Provide the (x, y) coordinate of the cell's center where the given text is located.  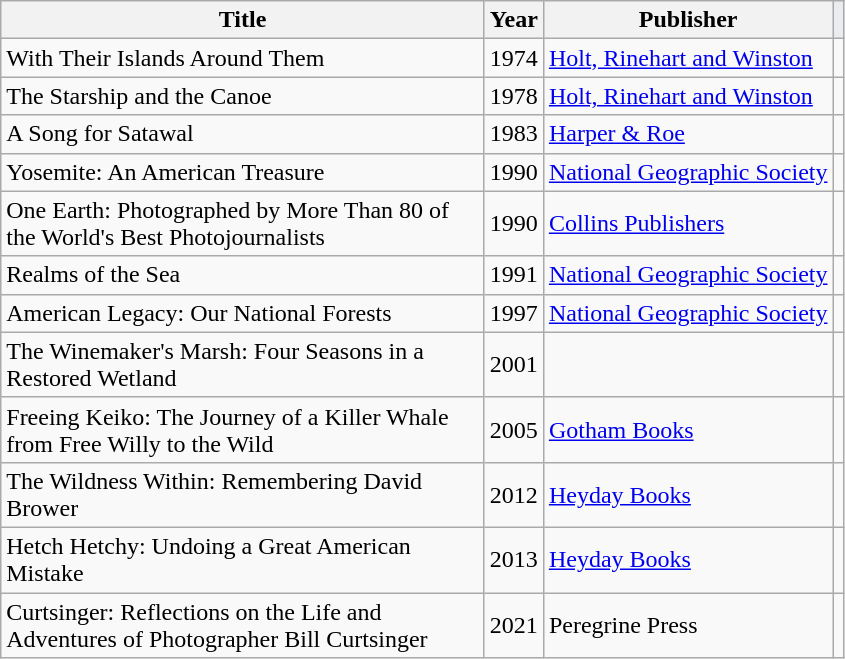
The Winemaker's Marsh: Four Seasons in a Restored Wetland (243, 364)
2013 (514, 560)
The Starship and the Canoe (243, 96)
1983 (514, 134)
American Legacy: Our National Forests (243, 313)
A Song for Satawal (243, 134)
Year (514, 20)
Collins Publishers (688, 224)
The Wildness Within: Remembering David Brower (243, 494)
With Their Islands Around Them (243, 58)
Curtsinger: Reflections on the Life and Adventures of Photographer Bill Curtsinger (243, 624)
Hetch Hetchy: Undoing a Great American Mistake (243, 560)
1991 (514, 275)
1997 (514, 313)
Peregrine Press (688, 624)
Freeing Keiko: The Journey of a Killer Whale from Free Willy to the Wild (243, 430)
Publisher (688, 20)
2005 (514, 430)
Title (243, 20)
Harper & Roe (688, 134)
1978 (514, 96)
Gotham Books (688, 430)
2001 (514, 364)
One Earth: Photographed by More Than 80 of the World's Best Photojournalists (243, 224)
Realms of the Sea (243, 275)
1974 (514, 58)
2012 (514, 494)
Yosemite: An American Treasure (243, 172)
2021 (514, 624)
